Extract the [x, y] coordinate from the center of the cell holding the provided text.  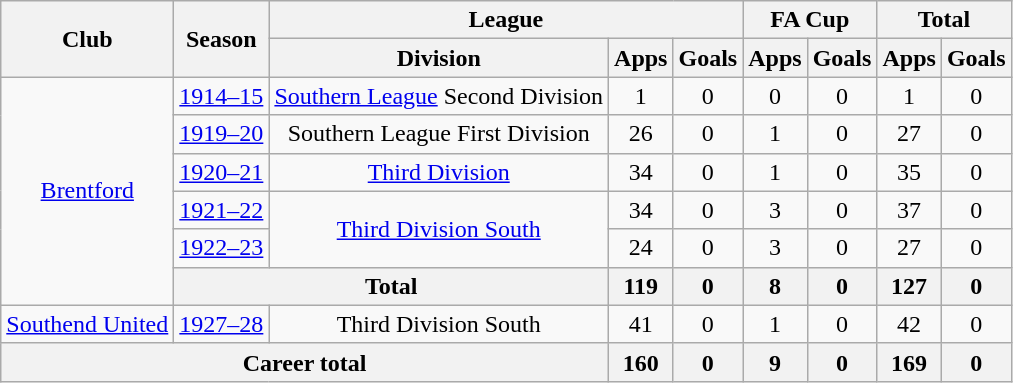
Division [439, 58]
Southern League Second Division [439, 96]
37 [909, 210]
8 [775, 286]
1920–21 [222, 172]
160 [641, 362]
Club [88, 39]
Season [222, 39]
1914–15 [222, 96]
1927–28 [222, 324]
26 [641, 134]
119 [641, 286]
Southern League First Division [439, 134]
42 [909, 324]
FA Cup [810, 20]
Brentford [88, 191]
35 [909, 172]
1921–22 [222, 210]
Career total [305, 362]
1922–23 [222, 248]
Southend United [88, 324]
1919–20 [222, 134]
127 [909, 286]
41 [641, 324]
9 [775, 362]
Third Division [439, 172]
League [506, 20]
24 [641, 248]
169 [909, 362]
